From the cell containing the given text, extract its center point as [x, y] coordinate. 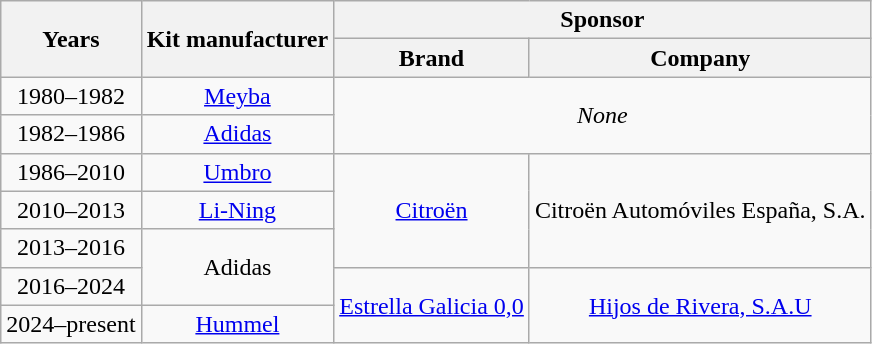
Kit manufacturer [238, 39]
Hummel [238, 324]
Hijos de Rivera, S.A.U [700, 305]
Years [71, 39]
Sponsor [602, 20]
Citroën Automóviles España, S.A. [700, 210]
Umbro [238, 172]
Brand [432, 58]
Estrella Galicia 0,0 [432, 305]
1982–1986 [71, 134]
2024–present [71, 324]
1980–1982 [71, 96]
2010–2013 [71, 210]
2013–2016 [71, 248]
Meyba [238, 96]
Li-Ning [238, 210]
None [602, 115]
Citroën [432, 210]
1986–2010 [71, 172]
Company [700, 58]
2016–2024 [71, 286]
